Extract the [x, y] coordinate from the center of the cell holding the provided text.  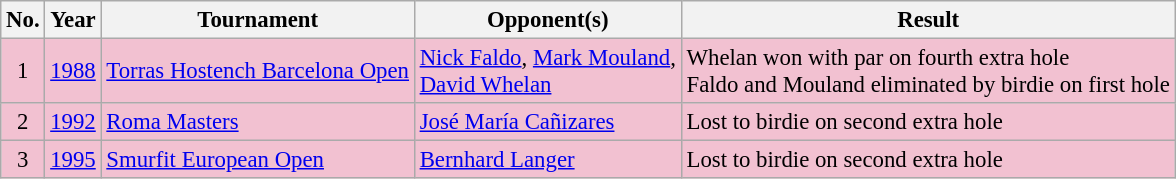
2 [23, 122]
Torras Hostench Barcelona Open [258, 72]
1 [23, 72]
Nick Faldo, Mark Mouland, David Whelan [548, 72]
José María Cañizares [548, 122]
1992 [73, 122]
1995 [73, 160]
Bernhard Langer [548, 160]
No. [23, 20]
Tournament [258, 20]
Year [73, 20]
Whelan won with par on fourth extra holeFaldo and Mouland eliminated by birdie on first hole [928, 72]
3 [23, 160]
Result [928, 20]
1988 [73, 72]
Opponent(s) [548, 20]
Roma Masters [258, 122]
Smurfit European Open [258, 160]
